Provide the [X, Y] coordinate of the cell's center where the given text is located.  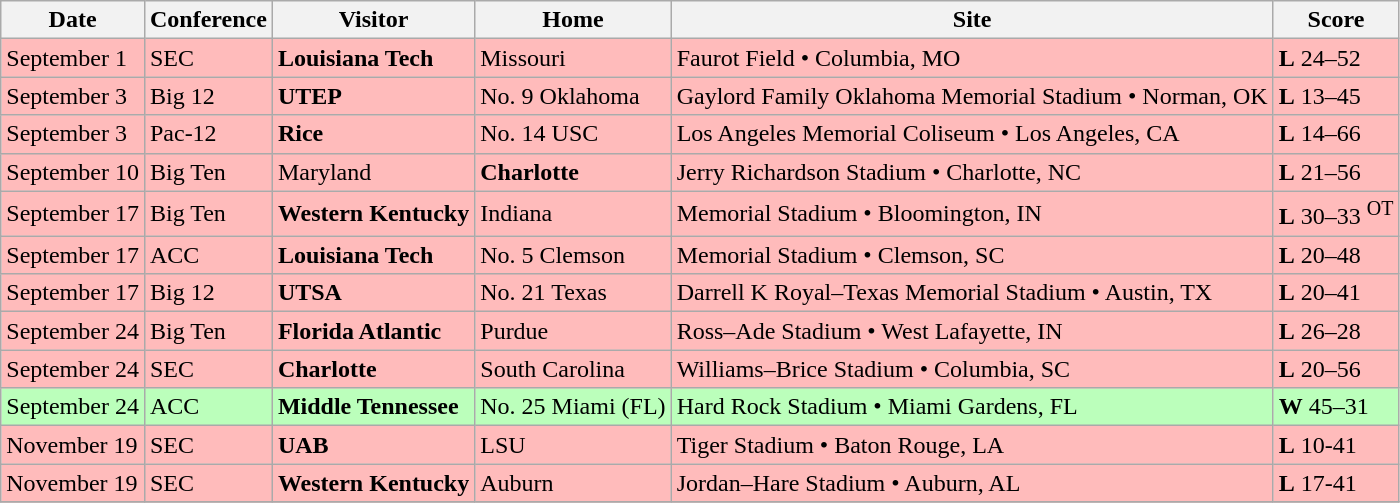
L 24–52 [1336, 58]
L 26–28 [1336, 331]
W 45–31 [1336, 407]
Los Angeles Memorial Coliseum • Los Angeles, CA [972, 134]
Darrell K Royal–Texas Memorial Stadium • Austin, TX [972, 293]
Pac-12 [208, 134]
South Carolina [573, 369]
UTSA [373, 293]
Middle Tennessee [373, 407]
Maryland [373, 172]
L 10-41 [1336, 445]
LSU [573, 445]
Rice [373, 134]
Purdue [573, 331]
L 20–41 [1336, 293]
No. 9 Oklahoma [573, 96]
Home [573, 20]
L 17-41 [1336, 483]
September 10 [73, 172]
L 21–56 [1336, 172]
Hard Rock Stadium • Miami Gardens, FL [972, 407]
Williams–Brice Stadium • Columbia, SC [972, 369]
Site [972, 20]
Florida Atlantic [373, 331]
Visitor [373, 20]
September 1 [73, 58]
L 30–33 OT [1336, 214]
Score [1336, 20]
Auburn [573, 483]
Jordan–Hare Stadium • Auburn, AL [972, 483]
Conference [208, 20]
UAB [373, 445]
Memorial Stadium • Bloomington, IN [972, 214]
Jerry Richardson Stadium • Charlotte, NC [972, 172]
L 20–56 [1336, 369]
Tiger Stadium • Baton Rouge, LA [972, 445]
Date [73, 20]
L 14–66 [1336, 134]
Memorial Stadium • Clemson, SC [972, 255]
Missouri [573, 58]
Ross–Ade Stadium • West Lafayette, IN [972, 331]
L 13–45 [1336, 96]
No. 21 Texas [573, 293]
UTEP [373, 96]
L 20–48 [1336, 255]
Gaylord Family Oklahoma Memorial Stadium • Norman, OK [972, 96]
No. 25 Miami (FL) [573, 407]
No. 5 Clemson [573, 255]
Faurot Field • Columbia, MO [972, 58]
Indiana [573, 214]
No. 14 USC [573, 134]
